Return the [x, y] coordinate for the center point of the cell that contains the specified text.  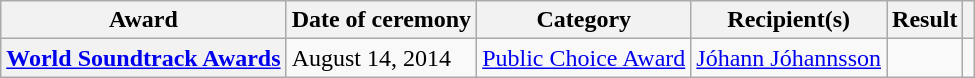
Jóhann Jóhannsson [789, 58]
Date of ceremony [382, 20]
August 14, 2014 [382, 58]
Category [584, 20]
Award [144, 20]
Result [925, 20]
World Soundtrack Awards [144, 58]
Recipient(s) [789, 20]
Public Choice Award [584, 58]
